Provide the [x, y] coordinate of the cell's center where the given text is located.  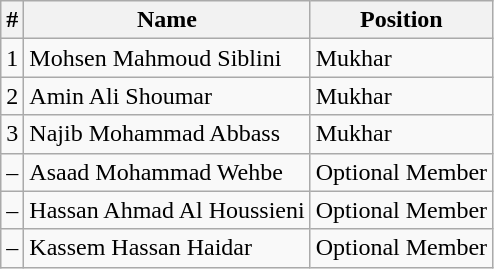
Kassem Hassan Haidar [167, 248]
Asaad Mohammad Wehbe [167, 172]
1 [12, 58]
3 [12, 134]
2 [12, 96]
Najib Mohammad Abbass [167, 134]
Mohsen Mahmoud Siblini [167, 58]
Amin Ali Shoumar [167, 96]
Name [167, 20]
Hassan Ahmad Al Houssieni [167, 210]
# [12, 20]
Position [401, 20]
